Detect which cell encompasses the target text, then output its [x, y] center coordinate. 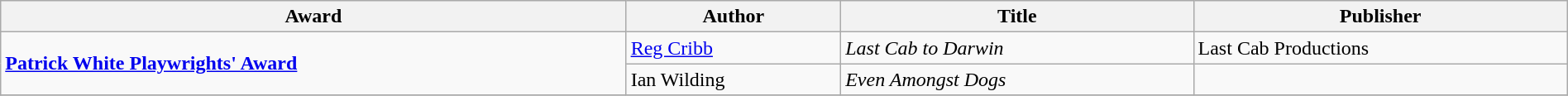
Ian Wilding [734, 79]
Publisher [1380, 17]
Award [313, 17]
Last Cab Productions [1380, 48]
Reg Cribb [734, 48]
Even Amongst Dogs [1017, 79]
Title [1017, 17]
Patrick White Playwrights' Award [313, 64]
Last Cab to Darwin [1017, 48]
Author [734, 17]
